For the text-containing cell, return its midpoint in (X, Y) coordinate format. 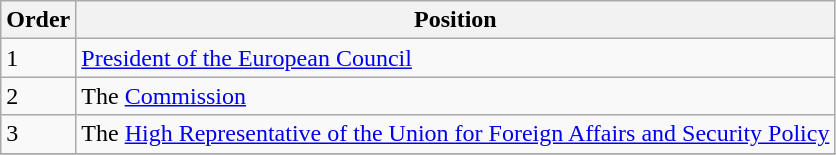
Order (38, 20)
3 (38, 134)
1 (38, 58)
Position (456, 20)
The High Representative of the Union for Foreign Affairs and Security Policy (456, 134)
2 (38, 96)
The Commission (456, 96)
President of the European Council (456, 58)
